Locate the cell with the specified text and output its (x, y) center coordinate. 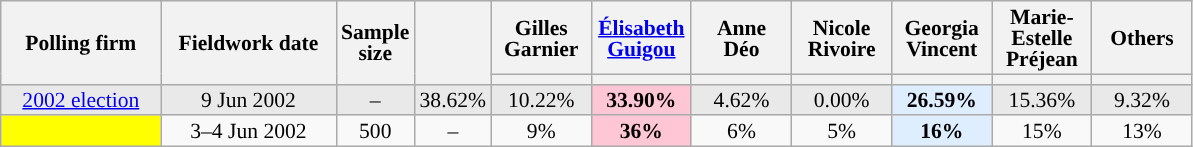
0.00% (842, 100)
Samplesize (375, 42)
10.22% (541, 100)
15.36% (1042, 100)
9 Jun 2002 (248, 100)
13% (1142, 132)
Fieldwork date (248, 42)
2002 election (81, 100)
Marie-Estelle Préjean (1042, 38)
Élisabeth Guigou (641, 38)
16% (942, 132)
4.62% (741, 100)
9.32% (1142, 100)
26.59% (942, 100)
Gilles Garnier (541, 38)
6% (741, 132)
Georgia Vincent (942, 38)
Polling firm (81, 42)
Anne Déo (741, 38)
33.90% (641, 100)
9% (541, 132)
Others (1142, 38)
5% (842, 132)
15% (1042, 132)
36% (641, 132)
500 (375, 132)
Nicole Rivoire (842, 38)
3–4 Jun 2002 (248, 132)
38.62% (452, 100)
